Provide the (x, y) coordinate of the cell's center where the given text is located.  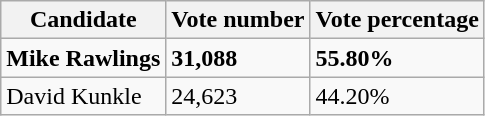
31,088 (238, 58)
Mike Rawlings (84, 58)
44.20% (397, 96)
Vote percentage (397, 20)
Vote number (238, 20)
David Kunkle (84, 96)
55.80% (397, 58)
24,623 (238, 96)
Candidate (84, 20)
